Output the (X, Y) coordinate of the center of the cell containing the given text.  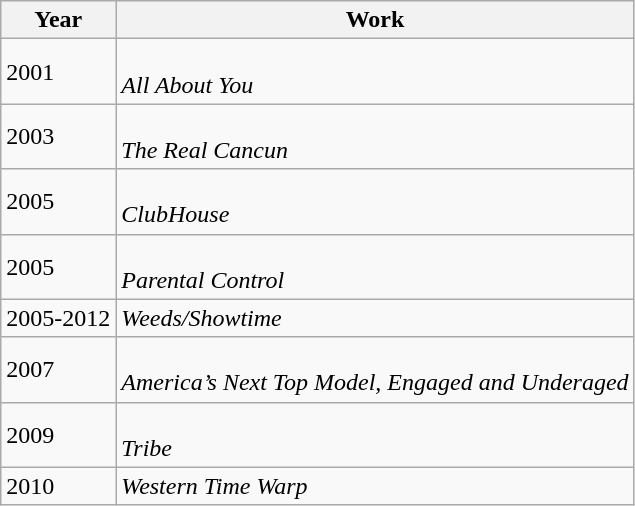
Parental Control (375, 266)
2007 (58, 370)
2009 (58, 434)
Weeds/Showtime (375, 318)
2003 (58, 136)
2010 (58, 486)
Western Time Warp (375, 486)
2001 (58, 72)
Year (58, 20)
The Real Cancun (375, 136)
Tribe (375, 434)
Work (375, 20)
ClubHouse (375, 202)
All About You (375, 72)
2005-2012 (58, 318)
America’s Next Top Model, Engaged and Underaged (375, 370)
